Pinpoint the cell where the given text exists, returning its [X, Y] midpoint coordinate. 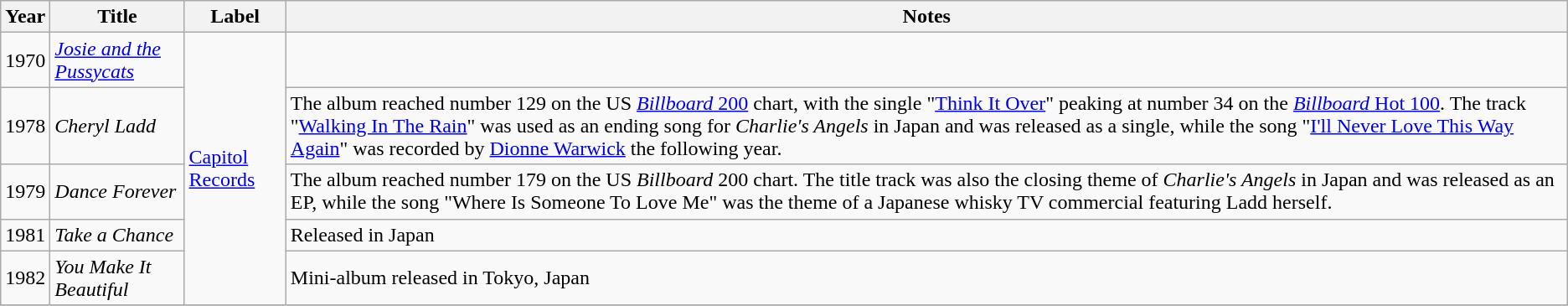
Take a Chance [117, 235]
1979 [25, 191]
Dance Forever [117, 191]
1970 [25, 60]
Capitol Records [235, 169]
1982 [25, 278]
Title [117, 17]
Cheryl Ladd [117, 126]
Year [25, 17]
Josie and the Pussycats [117, 60]
Label [235, 17]
1981 [25, 235]
Mini-album released in Tokyo, Japan [926, 278]
1978 [25, 126]
Notes [926, 17]
You Make It Beautiful [117, 278]
Released in Japan [926, 235]
